Output the (X, Y) coordinate of the center of the cell containing the given text.  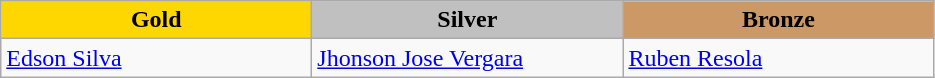
Silver (468, 20)
Ruben Resola (778, 58)
Gold (156, 20)
Jhonson Jose Vergara (468, 58)
Edson Silva (156, 58)
Bronze (778, 20)
